Determine the [X, Y] coordinate at the center of the cell enclosing the given text.  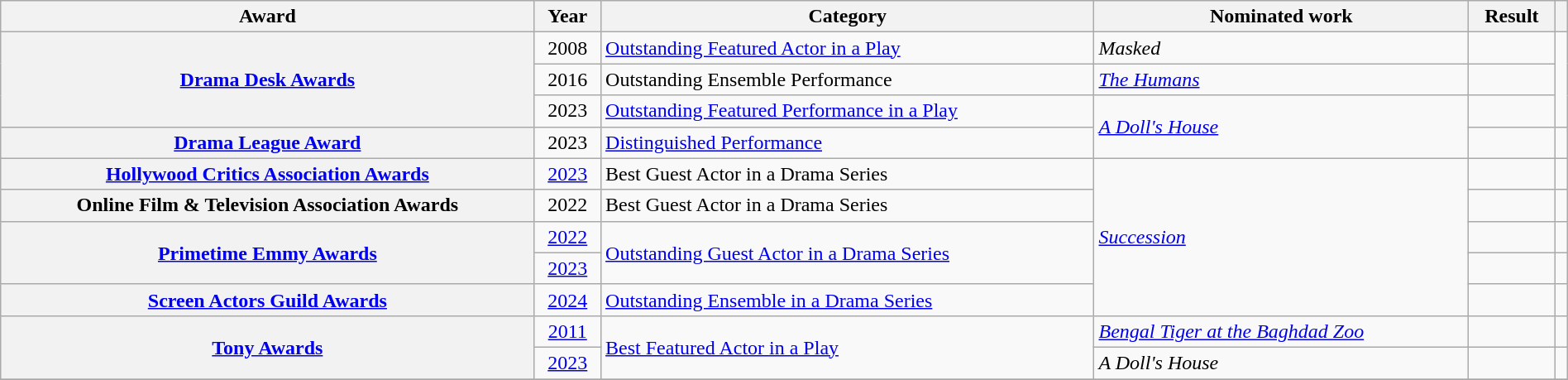
Drama Desk Awards [268, 79]
Outstanding Guest Actor in a Drama Series [848, 253]
Category [848, 17]
Screen Actors Guild Awards [268, 300]
Succession [1282, 237]
Hollywood Critics Association Awards [268, 174]
Outstanding Ensemble Performance [848, 79]
Nominated work [1282, 17]
Masked [1282, 48]
2008 [567, 48]
Distinguished Performance [848, 142]
2016 [567, 79]
Outstanding Featured Performance in a Play [848, 111]
Outstanding Ensemble in a Drama Series [848, 300]
Primetime Emmy Awards [268, 253]
The Humans [1282, 79]
Online Film & Television Association Awards [268, 205]
2024 [567, 300]
2011 [567, 331]
Award [268, 17]
Year [567, 17]
Result [1512, 17]
Best Featured Actor in a Play [848, 347]
Drama League Award [268, 142]
Tony Awards [268, 347]
Bengal Tiger at the Baghdad Zoo [1282, 331]
Outstanding Featured Actor in a Play [848, 48]
